From the cell containing the given text, extract its center point as [x, y] coordinate. 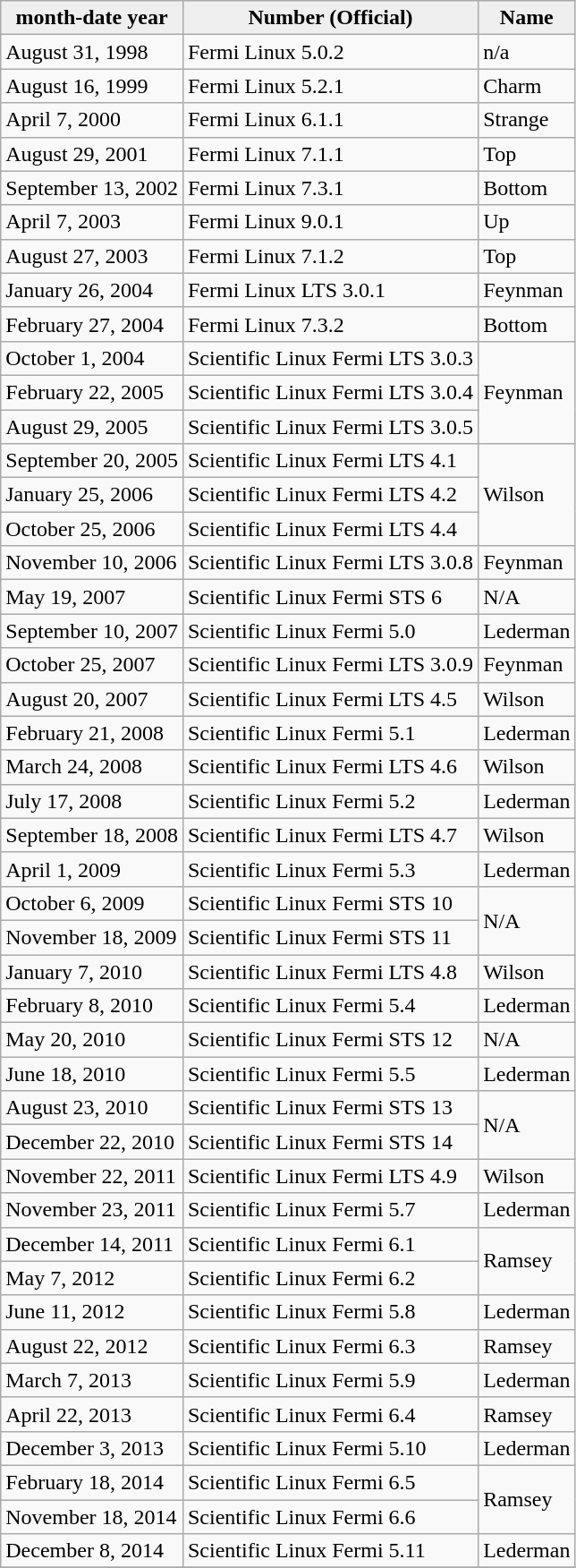
August 29, 2005 [92, 427]
January 7, 2010 [92, 971]
Fermi Linux 7.3.2 [330, 324]
Scientific Linux Fermi STS 11 [330, 937]
December 3, 2013 [92, 1448]
Scientific Linux Fermi LTS 4.5 [330, 699]
month-date year [92, 18]
Scientific Linux Fermi 5.0 [330, 631]
Scientific Linux Fermi 6.3 [330, 1346]
December 8, 2014 [92, 1551]
Scientific Linux Fermi 6.4 [330, 1414]
October 25, 2007 [92, 665]
Fermi Linux 7.1.2 [330, 256]
December 14, 2011 [92, 1244]
October 6, 2009 [92, 903]
Scientific Linux Fermi LTS 3.0.5 [330, 427]
April 22, 2013 [92, 1414]
Scientific Linux Fermi 5.7 [330, 1210]
October 25, 2006 [92, 529]
March 7, 2013 [92, 1380]
April 7, 2003 [92, 222]
June 18, 2010 [92, 1074]
November 18, 2014 [92, 1517]
April 1, 2009 [92, 869]
November 22, 2011 [92, 1176]
May 19, 2007 [92, 597]
Scientific Linux Fermi 5.8 [330, 1312]
Fermi Linux 5.2.1 [330, 86]
Scientific Linux Fermi LTS 4.6 [330, 767]
August 20, 2007 [92, 699]
Strange [527, 120]
Scientific Linux Fermi 6.6 [330, 1517]
Scientific Linux Fermi 5.11 [330, 1551]
February 18, 2014 [92, 1482]
Scientific Linux Fermi 6.2 [330, 1278]
April 7, 2000 [92, 120]
Fermi Linux 7.3.1 [330, 188]
Scientific Linux Fermi STS 14 [330, 1142]
September 13, 2002 [92, 188]
Scientific Linux Fermi 5.2 [330, 801]
Charm [527, 86]
January 26, 2004 [92, 290]
Fermi Linux 9.0.1 [330, 222]
Fermi Linux LTS 3.0.1 [330, 290]
August 29, 2001 [92, 154]
Scientific Linux Fermi 5.4 [330, 1006]
Scientific Linux Fermi LTS 4.9 [330, 1176]
Scientific Linux Fermi LTS 3.0.8 [330, 563]
n/a [527, 52]
December 22, 2010 [92, 1142]
Scientific Linux Fermi 5.10 [330, 1448]
Scientific Linux Fermi STS 13 [330, 1108]
Scientific Linux Fermi LTS 3.0.3 [330, 358]
Fermi Linux 7.1.1 [330, 154]
Scientific Linux Fermi LTS 3.0.4 [330, 392]
Scientific Linux Fermi STS 12 [330, 1040]
August 23, 2010 [92, 1108]
September 20, 2005 [92, 461]
February 27, 2004 [92, 324]
Name [527, 18]
Scientific Linux Fermi STS 6 [330, 597]
Scientific Linux Fermi 6.1 [330, 1244]
August 31, 1998 [92, 52]
Fermi Linux 5.0.2 [330, 52]
Scientific Linux Fermi 5.5 [330, 1074]
November 10, 2006 [92, 563]
May 20, 2010 [92, 1040]
July 17, 2008 [92, 801]
Scientific Linux Fermi 5.3 [330, 869]
Scientific Linux Fermi LTS 4.8 [330, 971]
Scientific Linux Fermi LTS 4.4 [330, 529]
November 23, 2011 [92, 1210]
February 21, 2008 [92, 733]
May 7, 2012 [92, 1278]
March 24, 2008 [92, 767]
September 10, 2007 [92, 631]
June 11, 2012 [92, 1312]
February 8, 2010 [92, 1006]
August 27, 2003 [92, 256]
Scientific Linux Fermi 5.1 [330, 733]
February 22, 2005 [92, 392]
Scientific Linux Fermi LTS 4.7 [330, 835]
January 25, 2006 [92, 495]
Up [527, 222]
Scientific Linux Fermi 5.9 [330, 1380]
Scientific Linux Fermi LTS 4.2 [330, 495]
Scientific Linux Fermi LTS 3.0.9 [330, 665]
Scientific Linux Fermi STS 10 [330, 903]
November 18, 2009 [92, 937]
Scientific Linux Fermi 6.5 [330, 1482]
October 1, 2004 [92, 358]
Scientific Linux Fermi LTS 4.1 [330, 461]
September 18, 2008 [92, 835]
August 16, 1999 [92, 86]
Number (Official) [330, 18]
August 22, 2012 [92, 1346]
Fermi Linux 6.1.1 [330, 120]
